Return the (x, y) coordinate for the center point of the cell that contains the specified text.  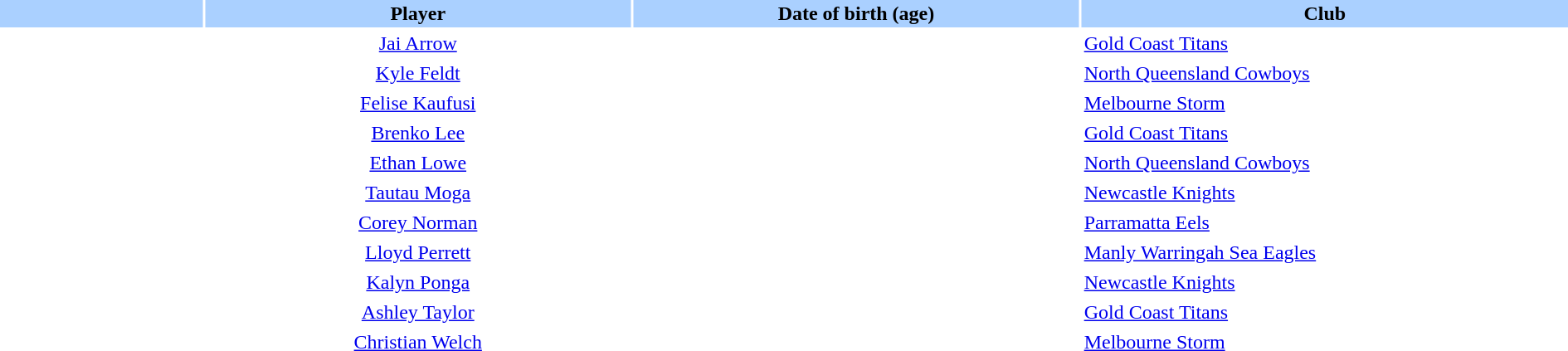
Ethan Lowe (418, 163)
Jai Arrow (418, 43)
Brenko Lee (418, 133)
Parramatta Eels (1325, 222)
Felise Kaufusi (418, 103)
Lloyd Perrett (418, 252)
Club (1325, 13)
Melbourne Storm (1325, 103)
Ashley Taylor (418, 312)
Kyle Feldt (418, 73)
Date of birth (age) (856, 13)
Manly Warringah Sea Eagles (1325, 252)
Corey Norman (418, 222)
Player (418, 13)
Kalyn Ponga (418, 282)
Tautau Moga (418, 193)
